Determine the [X, Y] coordinate at the center of the cell enclosing the given text.  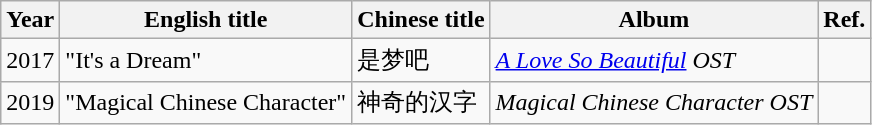
2019 [30, 102]
English title [206, 20]
Album [654, 20]
"It's a Dream" [206, 60]
Chinese title [421, 20]
Year [30, 20]
Magical Chinese Character OST [654, 102]
"Magical Chinese Character" [206, 102]
神奇的汉字 [421, 102]
Ref. [844, 20]
A Love So Beautiful OST [654, 60]
是梦吧 [421, 60]
2017 [30, 60]
